Return the [X, Y] coordinate for the center point of the cell that contains the specified text.  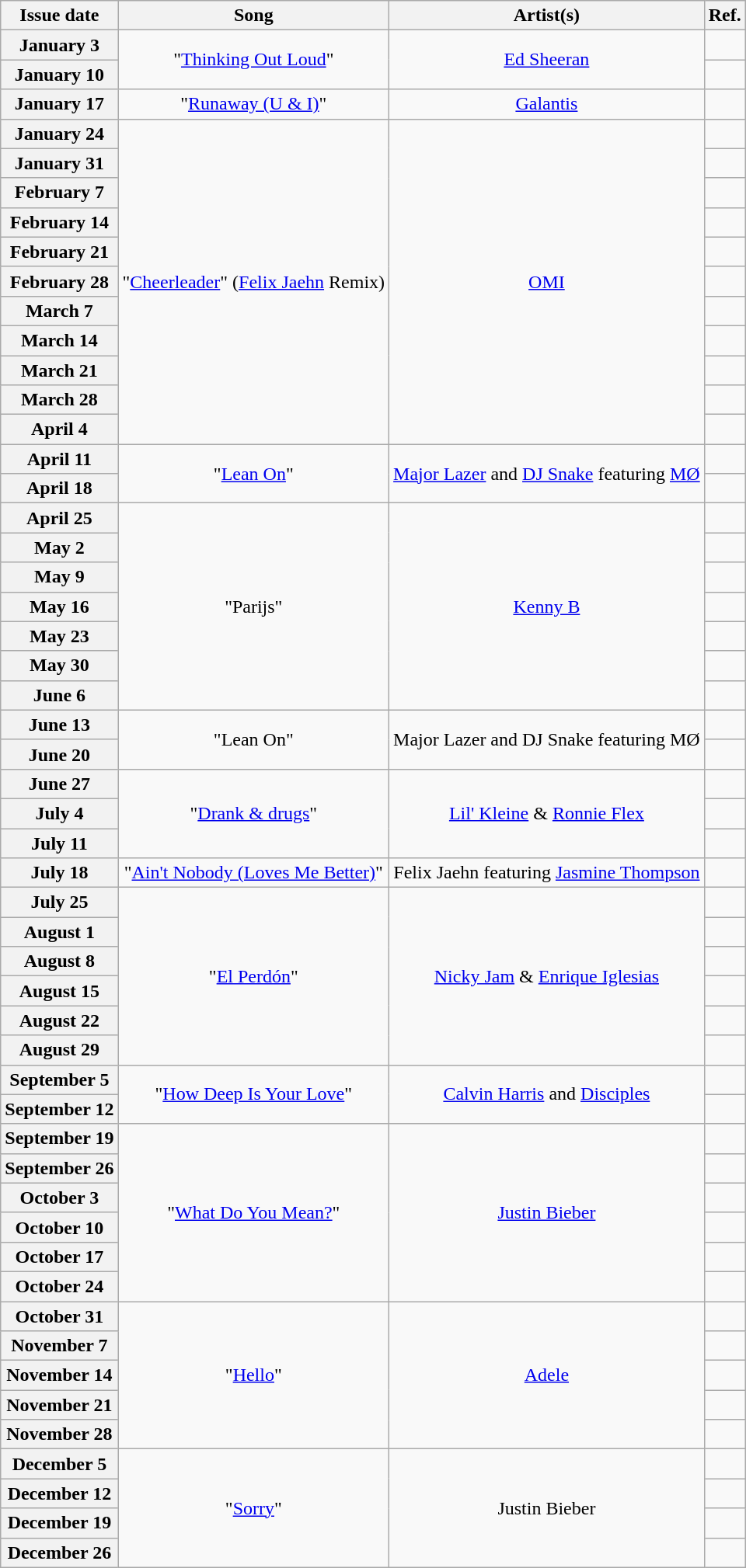
May 2 [59, 548]
Artist(s) [547, 16]
September 19 [59, 1139]
"Parijs" [253, 607]
Ed Sheeran [547, 60]
February 28 [59, 281]
August 8 [59, 961]
"Drank & drugs" [253, 813]
August 29 [59, 1050]
September 26 [59, 1168]
July 18 [59, 873]
February 14 [59, 222]
December 12 [59, 1493]
February 21 [59, 252]
May 23 [59, 636]
March 28 [59, 400]
April 4 [59, 429]
June 6 [59, 695]
August 1 [59, 932]
January 10 [59, 75]
"Runaway (U & I)" [253, 104]
October 31 [59, 1316]
Kenny B [547, 607]
December 26 [59, 1552]
June 13 [59, 725]
September 5 [59, 1080]
November 21 [59, 1405]
Galantis [547, 104]
"How Deep Is Your Love" [253, 1094]
Nicky Jam & Enrique Iglesias [547, 976]
"Hello" [253, 1375]
October 10 [59, 1227]
April 25 [59, 518]
October 24 [59, 1286]
Felix Jaehn featuring Jasmine Thompson [547, 873]
December 19 [59, 1523]
Adele [547, 1375]
March 21 [59, 370]
May 9 [59, 577]
Issue date [59, 16]
October 17 [59, 1257]
April 18 [59, 488]
September 12 [59, 1109]
"Ain't Nobody (Loves Me Better)" [253, 873]
January 31 [59, 163]
July 25 [59, 902]
August 15 [59, 991]
April 11 [59, 459]
November 14 [59, 1375]
May 30 [59, 666]
July 11 [59, 843]
November 28 [59, 1434]
August 22 [59, 1020]
"Cheerleader" (Felix Jaehn Remix) [253, 281]
November 7 [59, 1346]
Ref. [724, 16]
May 16 [59, 607]
February 7 [59, 193]
January 3 [59, 45]
"Sorry" [253, 1508]
OMI [547, 281]
December 5 [59, 1464]
Lil' Kleine & Ronnie Flex [547, 813]
"El Perdón" [253, 976]
January 17 [59, 104]
June 27 [59, 784]
Song [253, 16]
June 20 [59, 754]
October 3 [59, 1198]
March 7 [59, 311]
January 24 [59, 134]
March 14 [59, 340]
Calvin Harris and Disciples [547, 1094]
"Thinking Out Loud" [253, 60]
"What Do You Mean?" [253, 1212]
July 4 [59, 813]
